Search for the cell housing the specified text and yield its (X, Y) center coordinate. 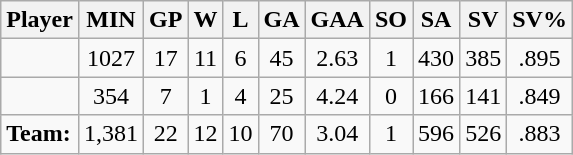
Player (40, 20)
7 (166, 96)
596 (436, 134)
Team: (40, 134)
1027 (110, 58)
12 (206, 134)
L (240, 20)
.895 (540, 58)
354 (110, 96)
GAA (337, 20)
45 (282, 58)
SV (484, 20)
2.63 (337, 58)
GA (282, 20)
.849 (540, 96)
11 (206, 58)
22 (166, 134)
430 (436, 58)
GP (166, 20)
25 (282, 96)
4 (240, 96)
1,381 (110, 134)
4.24 (337, 96)
0 (390, 96)
17 (166, 58)
MIN (110, 20)
SV% (540, 20)
141 (484, 96)
3.04 (337, 134)
SA (436, 20)
385 (484, 58)
.883 (540, 134)
W (206, 20)
10 (240, 134)
SO (390, 20)
526 (484, 134)
70 (282, 134)
6 (240, 58)
166 (436, 96)
